Return the (X, Y) coordinate for the center point of the cell that contains the specified text.  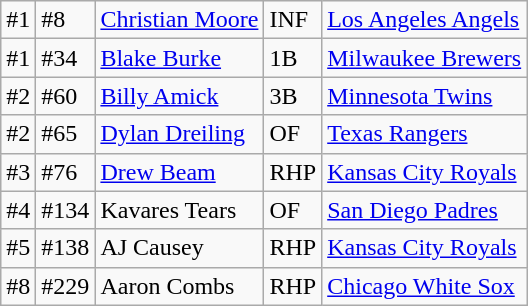
Aaron Combs (180, 286)
Billy Amick (180, 96)
3B (293, 96)
Drew Beam (180, 172)
#4 (18, 210)
Christian Moore (180, 20)
#138 (66, 248)
Minnesota Twins (424, 96)
#229 (66, 286)
San Diego Padres (424, 210)
#76 (66, 172)
Kavares Tears (180, 210)
Texas Rangers (424, 134)
Blake Burke (180, 58)
1B (293, 58)
Chicago White Sox (424, 286)
#60 (66, 96)
#34 (66, 58)
#5 (18, 248)
Los Angeles Angels (424, 20)
AJ Causey (180, 248)
Dylan Dreiling (180, 134)
Milwaukee Brewers (424, 58)
#65 (66, 134)
INF (293, 20)
#3 (18, 172)
#134 (66, 210)
